For the text-containing cell, return its midpoint in [X, Y] coordinate format. 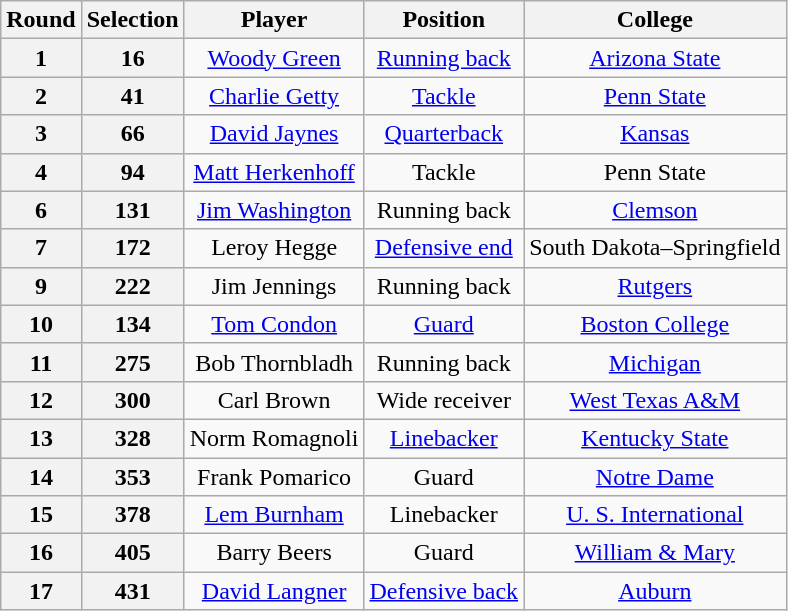
Boston College [655, 324]
94 [132, 172]
Notre Dame [655, 477]
Player [274, 20]
Auburn [655, 591]
17 [41, 591]
300 [132, 400]
Bob Thornbladh [274, 362]
1 [41, 58]
172 [132, 248]
431 [132, 591]
66 [132, 134]
Michigan [655, 362]
South Dakota–Springfield [655, 248]
William & Mary [655, 553]
Norm Romagnoli [274, 438]
14 [41, 477]
Kansas [655, 134]
U. S. International [655, 515]
College [655, 20]
275 [132, 362]
Barry Beers [274, 553]
15 [41, 515]
Rutgers [655, 286]
131 [132, 210]
Lem Burnham [274, 515]
Round [41, 20]
Matt Herkenhoff [274, 172]
9 [41, 286]
Selection [132, 20]
6 [41, 210]
41 [132, 96]
Arizona State [655, 58]
Woody Green [274, 58]
4 [41, 172]
13 [41, 438]
2 [41, 96]
Jim Jennings [274, 286]
Jim Washington [274, 210]
378 [132, 515]
Position [444, 20]
Charlie Getty [274, 96]
405 [132, 553]
12 [41, 400]
Clemson [655, 210]
328 [132, 438]
10 [41, 324]
Defensive end [444, 248]
Leroy Hegge [274, 248]
David Langner [274, 591]
222 [132, 286]
3 [41, 134]
Kentucky State [655, 438]
353 [132, 477]
7 [41, 248]
West Texas A&M [655, 400]
Frank Pomarico [274, 477]
David Jaynes [274, 134]
11 [41, 362]
Wide receiver [444, 400]
Defensive back [444, 591]
134 [132, 324]
Carl Brown [274, 400]
Tom Condon [274, 324]
Quarterback [444, 134]
